Find where the given text appears and provide that cell's center as [x, y] coordinate. 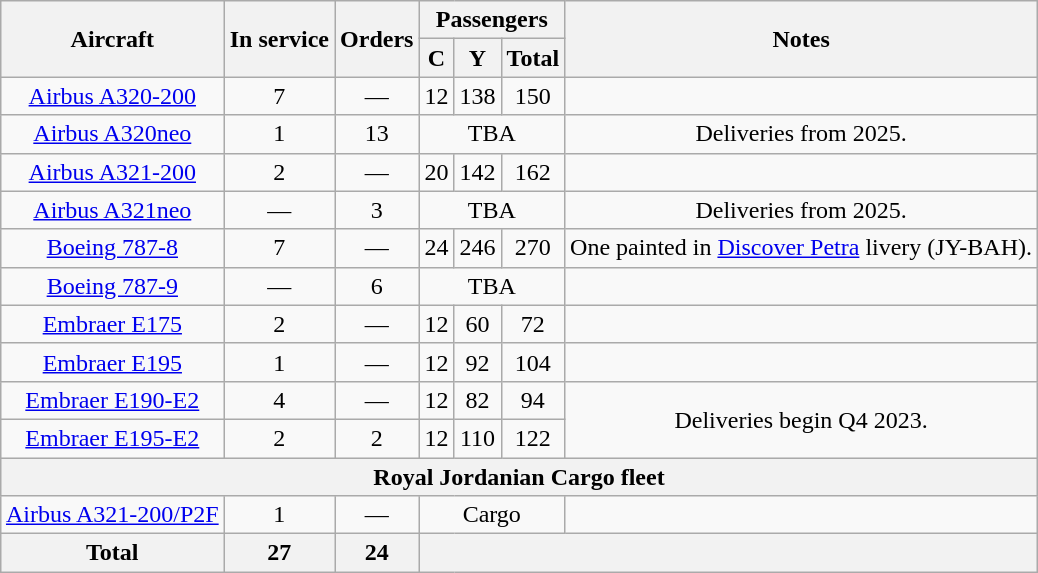
4 [279, 400]
82 [478, 400]
3 [377, 210]
110 [478, 438]
One painted in Discover Petra livery (JY-BAH). [802, 248]
Airbus A320-200 [112, 96]
Airbus A321-200/P2F [112, 515]
Boeing 787-9 [112, 286]
Notes [802, 39]
Airbus A320neo [112, 134]
162 [533, 172]
72 [533, 324]
104 [533, 362]
150 [533, 96]
122 [533, 438]
Airbus A321-200 [112, 172]
In service [279, 39]
Embraer E190-E2 [112, 400]
Orders [377, 39]
Boeing 787-8 [112, 248]
Embraer E195-E2 [112, 438]
Passengers [492, 20]
270 [533, 248]
94 [533, 400]
Airbus A321neo [112, 210]
Deliveries begin Q4 2023. [802, 419]
Y [478, 58]
Embraer E175 [112, 324]
138 [478, 96]
246 [478, 248]
6 [377, 286]
C [436, 58]
Embraer E195 [112, 362]
Aircraft [112, 39]
20 [436, 172]
60 [478, 324]
Royal Jordanian Cargo fleet [518, 477]
13 [377, 134]
142 [478, 172]
27 [279, 553]
Cargo [492, 515]
92 [478, 362]
